Identify which cell holds the provided text, then report its [X, Y] central coordinate. 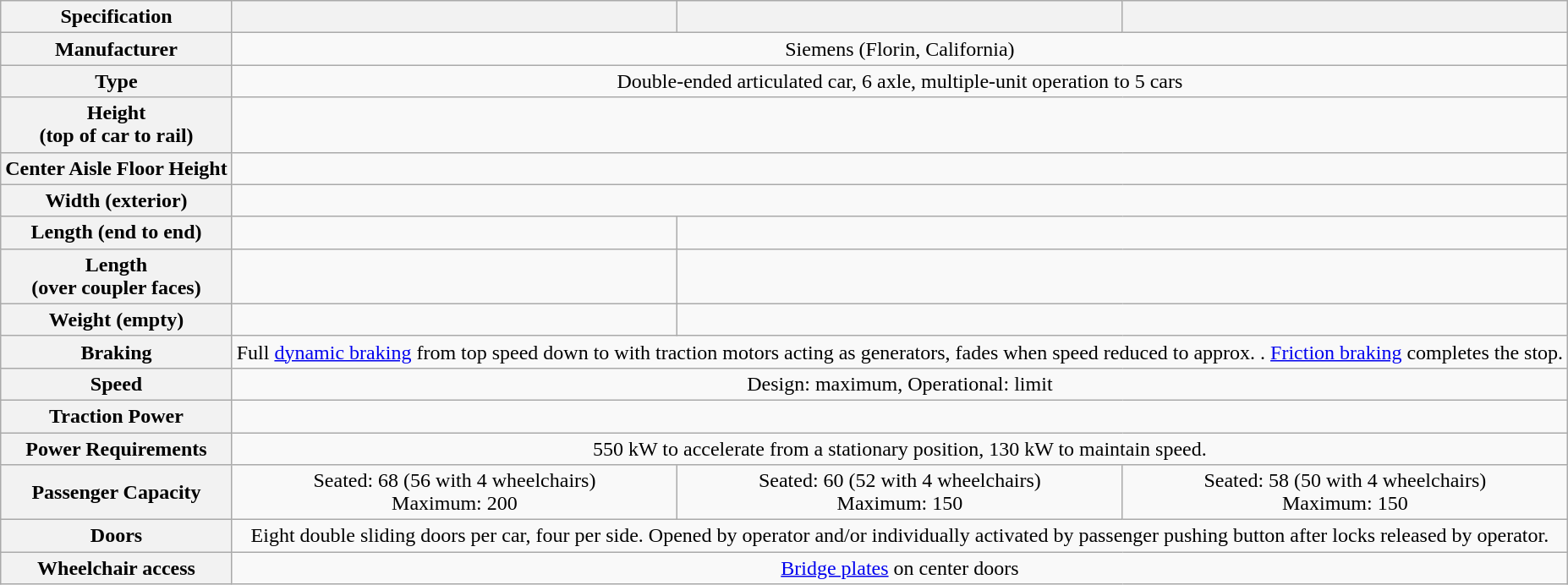
Braking [117, 352]
Height(top of car to rail) [117, 125]
Double-ended articulated car, 6 axle, multiple-unit operation to 5 cars [900, 81]
Width (exterior) [117, 200]
Design: maximum, Operational: limit [900, 384]
Seated: 60 (52 with 4 wheelchairs)Maximum: 150 [900, 492]
Traction Power [117, 416]
Length (end to end) [117, 232]
Bridge plates on center doors [900, 568]
550 kW to accelerate from a stationary position, 130 kW to maintain speed. [900, 449]
Power Requirements [117, 449]
Manufacturer [117, 49]
Wheelchair access [117, 568]
Type [117, 81]
Weight (empty) [117, 320]
Specification [117, 17]
Center Aisle Floor Height [117, 168]
Length(over coupler faces) [117, 276]
Seated: 58 (50 with 4 wheelchairs)Maximum: 150 [1345, 492]
Siemens (Florin, California) [900, 49]
Speed [117, 384]
Passenger Capacity [117, 492]
Doors [117, 536]
Seated: 68 (56 with 4 wheelchairs)Maximum: 200 [454, 492]
